Detect which cell encompasses the target text, then output its (X, Y) center coordinate. 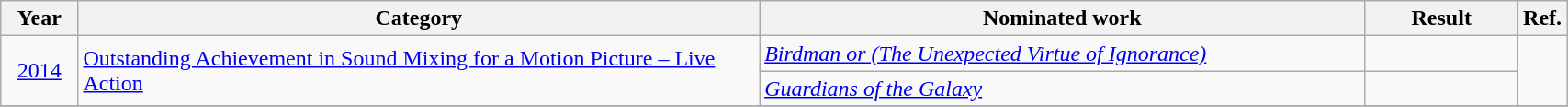
Year (39, 18)
Ref. (1543, 18)
Outstanding Achievement in Sound Mixing for a Motion Picture – Live Action (419, 71)
Birdman or (The Unexpected Virtue of Ignorance) (1062, 53)
Guardians of the Galaxy (1062, 89)
Nominated work (1062, 18)
Category (419, 18)
2014 (39, 71)
Result (1442, 18)
